Search for the cell housing the specified text and yield its [x, y] center coordinate. 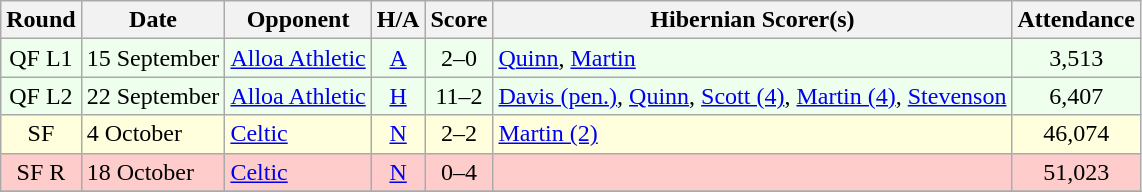
A [398, 58]
0–4 [459, 172]
4 October [153, 134]
Davis (pen.), Quinn, Scott (4), Martin (4), Stevenson [752, 96]
SF R [41, 172]
Martin (2) [752, 134]
11–2 [459, 96]
2–0 [459, 58]
2–2 [459, 134]
QF L1 [41, 58]
51,023 [1076, 172]
Attendance [1076, 20]
Quinn, Martin [752, 58]
Date [153, 20]
H [398, 96]
SF [41, 134]
3,513 [1076, 58]
Opponent [298, 20]
18 October [153, 172]
H/A [398, 20]
Hibernian Scorer(s) [752, 20]
QF L2 [41, 96]
Score [459, 20]
15 September [153, 58]
6,407 [1076, 96]
46,074 [1076, 134]
Round [41, 20]
22 September [153, 96]
